Detect which cell encompasses the target text, then output its [x, y] center coordinate. 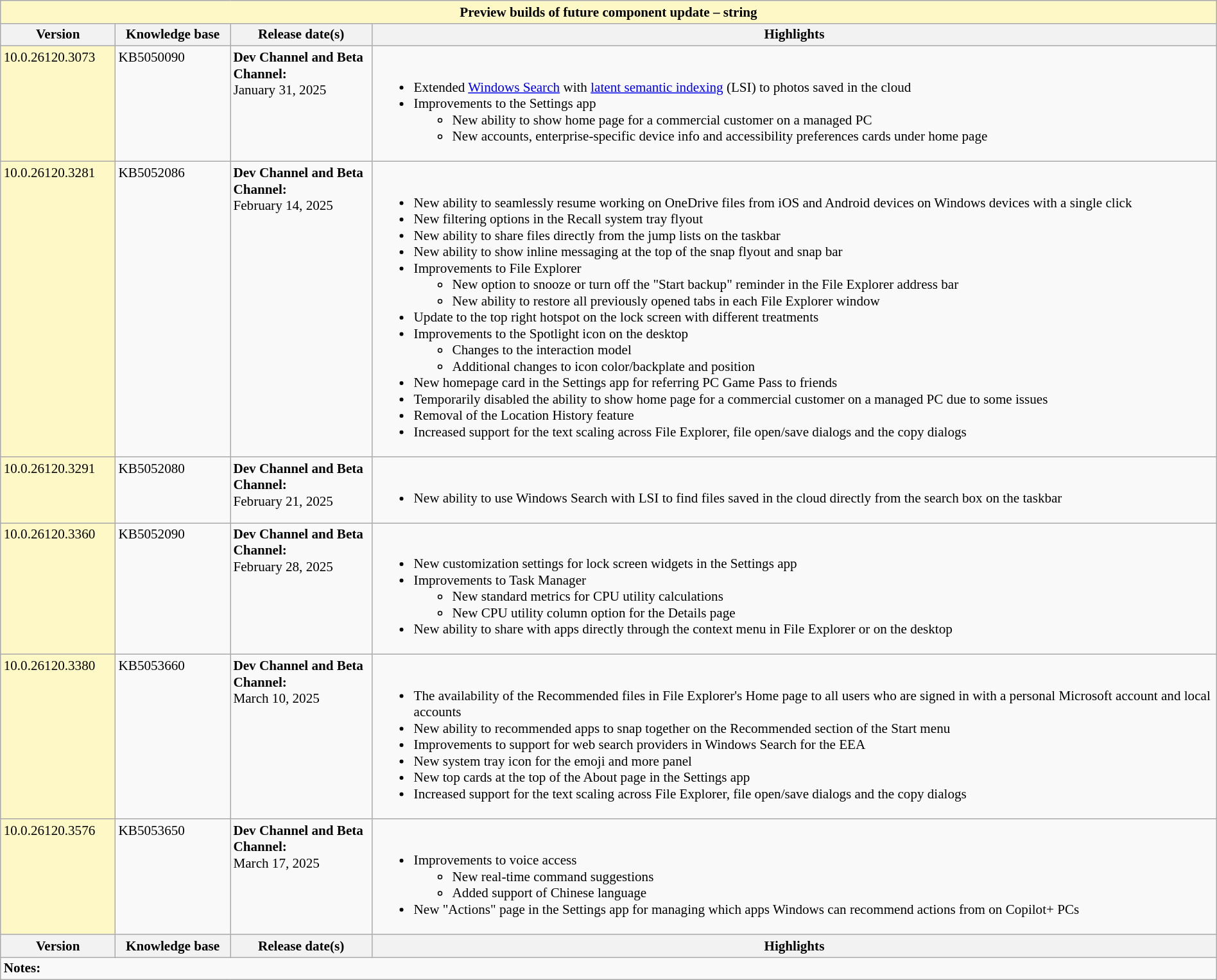
Dev Channel and Beta Channel:February 28, 2025 [300, 589]
Dev Channel and Beta Channel:March 17, 2025 [300, 877]
KB5053660 [173, 737]
10.0.26120.3360 [58, 589]
Dev Channel and Beta Channel:March 10, 2025 [300, 737]
KB5052086 [173, 309]
10.0.26120.3281 [58, 309]
10.0.26120.3576 [58, 877]
KB5052080 [173, 490]
KB5053650 [173, 877]
Dev Channel and Beta Channel:February 14, 2025 [300, 309]
Dev Channel and Beta Channel:January 31, 2025 [300, 104]
Preview builds of future component update – string [608, 12]
KB5052090 [173, 589]
10.0.26120.3380 [58, 737]
Notes: [608, 968]
KB5050090 [173, 104]
New ability to use Windows Search with LSI to find files saved in the cloud directly from the search box on the taskbar [795, 490]
10.0.26120.3073 [58, 104]
10.0.26120.3291 [58, 490]
Dev Channel and Beta Channel:February 21, 2025 [300, 490]
